Search for the cell housing the specified text and yield its (X, Y) center coordinate. 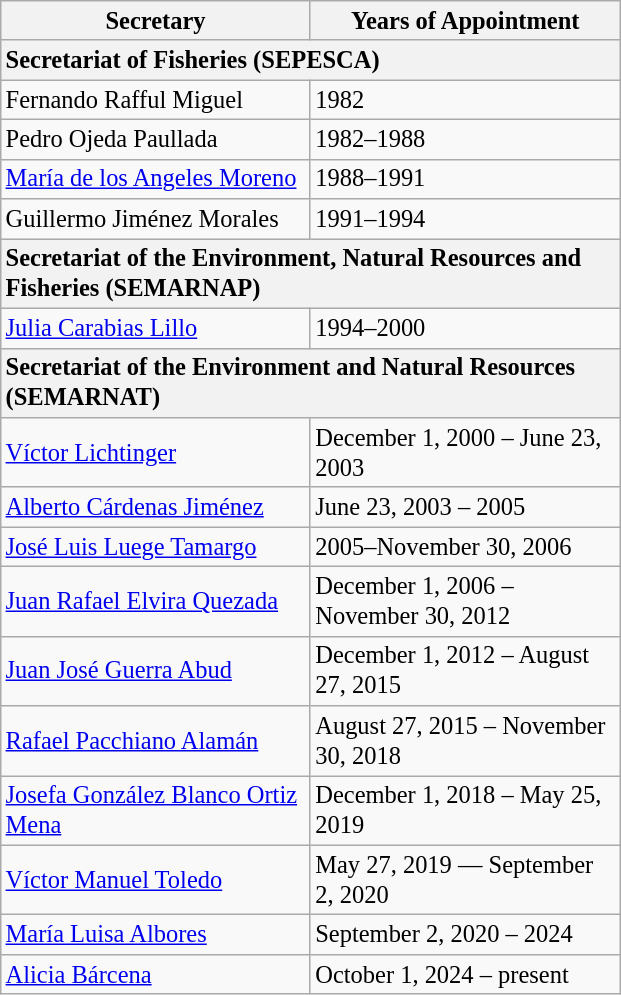
Josefa González Blanco Ortiz Mena (156, 811)
Secretariat of the Environment, Natural Resources and Fisheries (SEMARNAP) (310, 274)
1991–1994 (465, 219)
Years of Appointment (465, 21)
María Luisa Albores (156, 935)
Alberto Cárdenas Jiménez (156, 507)
1988–1991 (465, 179)
1994–2000 (465, 328)
December 1, 2018 – May 25, 2019 (465, 811)
December 1, 2012 – August 27, 2015 (465, 671)
Secretary (156, 21)
Secretariat of Fisheries (SEPESCA) (310, 60)
1982–1988 (465, 140)
Alicia Bárcena (156, 975)
Guillermo Jiménez Morales (156, 219)
Juan Rafael Elvira Quezada (156, 602)
October 1, 2024 – present (465, 975)
Rafael Pacchiano Alamán (156, 741)
Juan José Guerra Abud (156, 671)
May 27, 2019 — September 2, 2020 (465, 880)
December 1, 2000 – June 23, 2003 (465, 453)
Víctor Lichtinger (156, 453)
Pedro Ojeda Paullada (156, 140)
September 2, 2020 – 2024 (465, 935)
June 23, 2003 – 2005 (465, 507)
1982 (465, 100)
December 1, 2006 – November 30, 2012 (465, 602)
José Luis Luege Tamargo (156, 547)
2005–November 30, 2006 (465, 547)
Fernando Rafful Miguel (156, 100)
Secretariat of the Environment and Natural Resources (SEMARNAT) (310, 383)
María de los Angeles Moreno (156, 179)
Julia Carabias Lillo (156, 328)
August 27, 2015 – November 30, 2018 (465, 741)
Víctor Manuel Toledo (156, 880)
